Detect which cell encompasses the target text, then output its (X, Y) center coordinate. 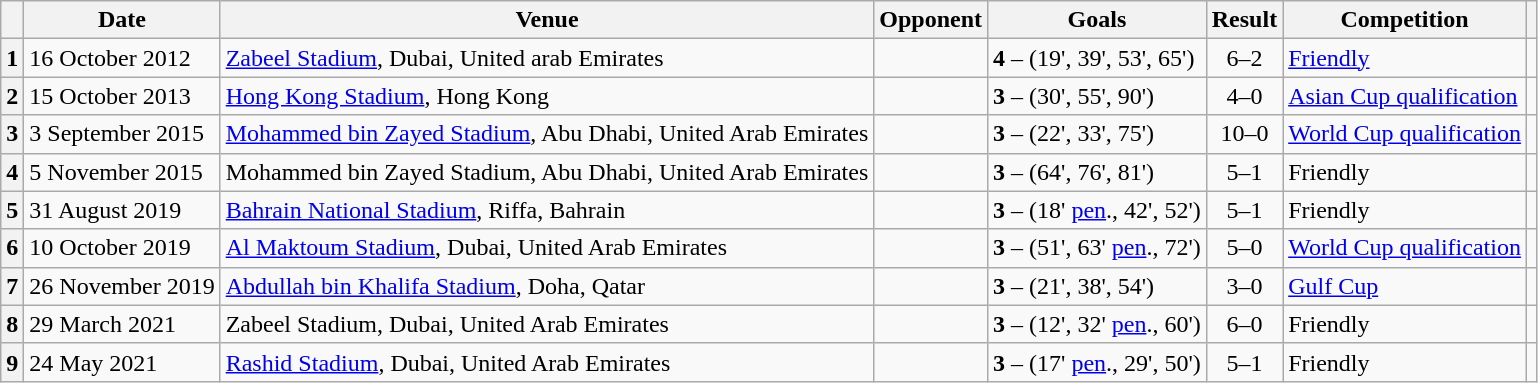
Gulf Cup (1405, 286)
3 – (22', 33', 75') (1098, 134)
3 – (64', 76', 81') (1098, 172)
3 September 2015 (122, 134)
2 (12, 96)
10 October 2019 (122, 248)
Goals (1098, 20)
5 November 2015 (122, 172)
3 – (51', 63' pen., 72') (1098, 248)
10–0 (1244, 134)
Abdullah bin Khalifa Stadium, Doha, Qatar (547, 286)
Zabeel Stadium, Dubai, United arab Emirates (547, 58)
3 (12, 134)
7 (12, 286)
4–0 (1244, 96)
Bahrain National Stadium, Riffa, Bahrain (547, 210)
15 October 2013 (122, 96)
3 – (18' pen., 42', 52') (1098, 210)
3 – (30', 55', 90') (1098, 96)
6–0 (1244, 324)
24 May 2021 (122, 362)
31 August 2019 (122, 210)
1 (12, 58)
Date (122, 20)
3 – (21', 38', 54') (1098, 286)
Competition (1405, 20)
Zabeel Stadium, Dubai, United Arab Emirates (547, 324)
5 (12, 210)
26 November 2019 (122, 286)
9 (12, 362)
4 – (19', 39', 53', 65') (1098, 58)
Opponent (931, 20)
4 (12, 172)
6 (12, 248)
8 (12, 324)
5–0 (1244, 248)
Rashid Stadium, Dubai, United Arab Emirates (547, 362)
3–0 (1244, 286)
Result (1244, 20)
Venue (547, 20)
Asian Cup qualification (1405, 96)
Hong Kong Stadium, Hong Kong (547, 96)
16 October 2012 (122, 58)
6–2 (1244, 58)
3 – (17' pen., 29', 50') (1098, 362)
29 March 2021 (122, 324)
3 – (12', 32' pen., 60') (1098, 324)
Al Maktoum Stadium, Dubai, United Arab Emirates (547, 248)
